Find where the given text appears and provide that cell's center as [x, y] coordinate. 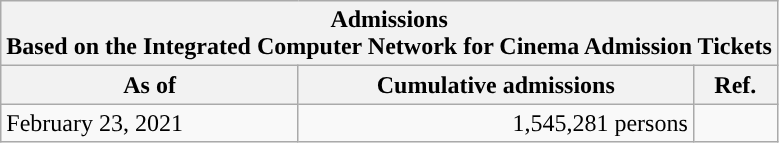
1,545,281 persons [496, 123]
Ref. [735, 85]
As of [150, 85]
Cumulative admissions [496, 85]
AdmissionsBased on the Integrated Computer Network for Cinema Admission Tickets [390, 34]
February 23, 2021 [150, 123]
